Search for the cell housing the specified text and yield its [X, Y] center coordinate. 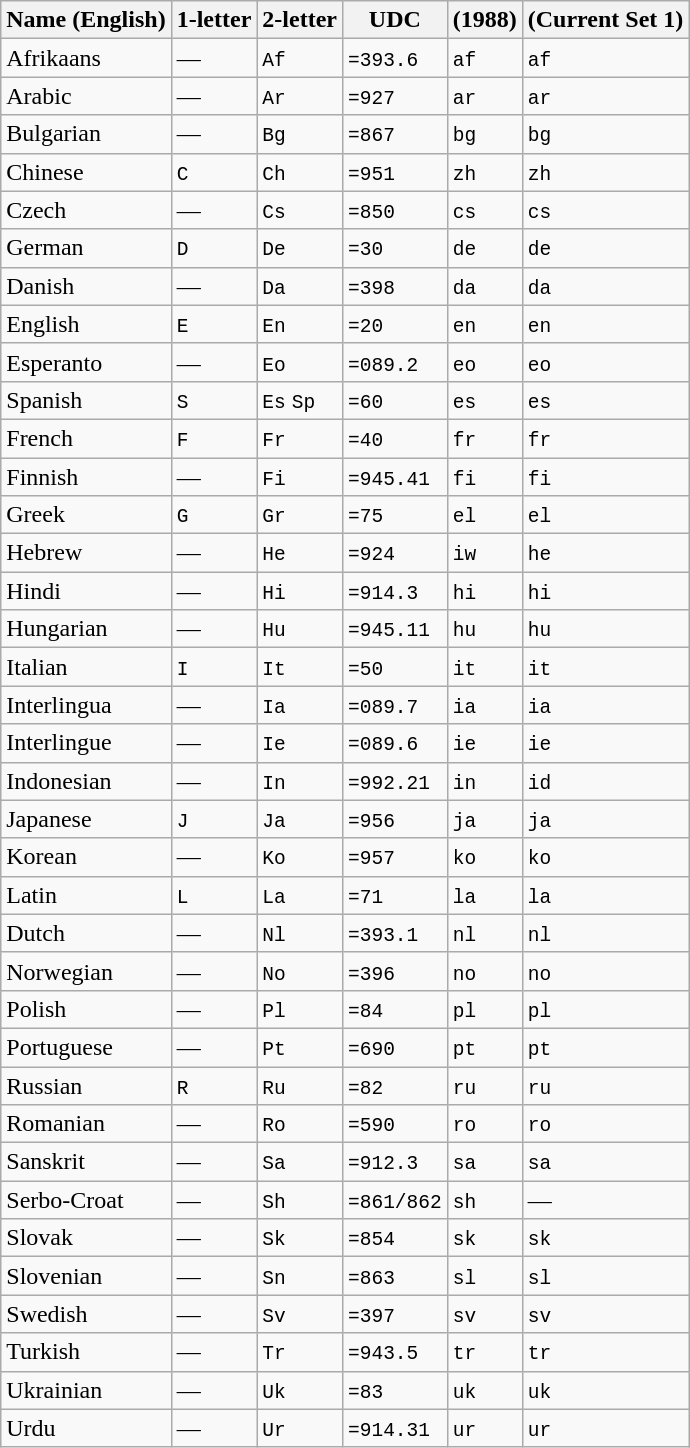
French [86, 438]
English [86, 324]
Pt [300, 1047]
=690 [394, 1047]
Interlingue [86, 743]
Korean [86, 857]
=992.21 [394, 781]
Hi [300, 591]
Hebrew [86, 553]
Hungarian [86, 629]
De [300, 248]
=945.41 [394, 477]
2-letter [300, 20]
(1988) [484, 20]
Ro [300, 1124]
It [300, 667]
Ja [300, 819]
=396 [394, 971]
D [214, 248]
=089.6 [394, 743]
La [300, 895]
Urdu [86, 1428]
Norwegian [86, 971]
Eo [300, 362]
Af [300, 58]
C [214, 172]
=30 [394, 248]
Da [300, 286]
L [214, 895]
Slovenian [86, 1276]
Romanian [86, 1124]
=71 [394, 895]
=957 [394, 857]
Afrikaans [86, 58]
Slovak [86, 1238]
Ia [300, 705]
=089.2 [394, 362]
Ch [300, 172]
Es Sp [300, 400]
Pl [300, 1009]
Sn [300, 1276]
=82 [394, 1085]
=945.11 [394, 629]
=863 [394, 1276]
Spanish [86, 400]
Serbo-Croat [86, 1200]
Esperanto [86, 362]
Sv [300, 1314]
Nl [300, 933]
=914.3 [394, 591]
=393.1 [394, 933]
Polish [86, 1009]
=867 [394, 134]
Cs [300, 210]
Bg [300, 134]
=84 [394, 1009]
=927 [394, 96]
=590 [394, 1124]
Hindi [86, 591]
Uk [300, 1390]
Ukrainian [86, 1390]
Russian [86, 1085]
Indonesian [86, 781]
Italian [86, 667]
No [300, 971]
Latin [86, 895]
=83 [394, 1390]
Danish [86, 286]
=943.5 [394, 1352]
=924 [394, 553]
Ar [300, 96]
Fi [300, 477]
En [300, 324]
1-letter [214, 20]
Czech [86, 210]
=914.31 [394, 1428]
he [606, 553]
Sa [300, 1162]
=398 [394, 286]
Dutch [86, 933]
R [214, 1085]
Turkish [86, 1352]
I [214, 667]
Finnish [86, 477]
Fr [300, 438]
(Current Set 1) [606, 20]
Arabic [86, 96]
Japanese [86, 819]
Ru [300, 1085]
=956 [394, 819]
Chinese [86, 172]
id [606, 781]
=951 [394, 172]
E [214, 324]
Greek [86, 515]
=60 [394, 400]
iw [484, 553]
G [214, 515]
Sh [300, 1200]
in [484, 781]
Ur [300, 1428]
Bulgarian [86, 134]
=20 [394, 324]
=50 [394, 667]
S [214, 400]
UDC [394, 20]
=75 [394, 515]
Tr [300, 1352]
J [214, 819]
Ko [300, 857]
Hu [300, 629]
In [300, 781]
He [300, 553]
German [86, 248]
=393.6 [394, 58]
=089.7 [394, 705]
Sanskrit [86, 1162]
=40 [394, 438]
Portuguese [86, 1047]
Sk [300, 1238]
Ie [300, 743]
=397 [394, 1314]
Interlingua [86, 705]
Swedish [86, 1314]
F [214, 438]
=850 [394, 210]
=861/862 [394, 1200]
sh [484, 1200]
=912.3 [394, 1162]
Gr [300, 515]
Name (English) [86, 20]
=854 [394, 1238]
